Return the (x, y) coordinate for the center point of the cell that contains the specified text.  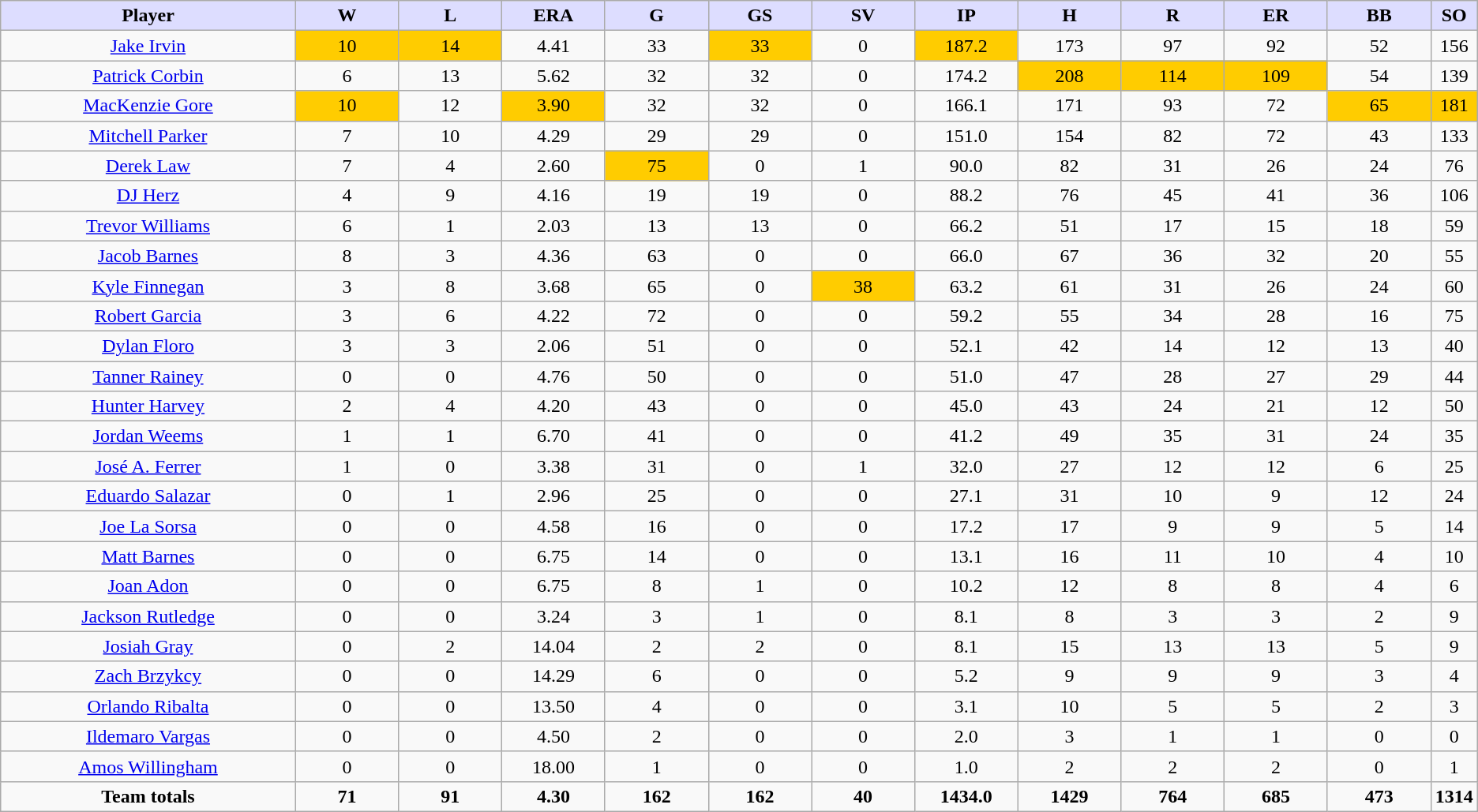
473 (1379, 796)
52.1 (966, 346)
59.2 (966, 316)
ER (1276, 16)
Tanner Rainey (148, 376)
Eduardo Salazar (148, 496)
173 (1069, 46)
4.16 (554, 196)
Jordan Weems (148, 436)
61 (1069, 286)
5.2 (966, 676)
174.2 (966, 76)
Jackson Rutledge (148, 616)
42 (1069, 346)
3.1 (966, 706)
Jake Irvin (148, 46)
1434.0 (966, 796)
Joan Adon (148, 586)
R (1173, 16)
L (450, 16)
2.03 (554, 226)
4.22 (554, 316)
SO (1454, 16)
G (657, 16)
ERA (554, 16)
1429 (1069, 796)
63.2 (966, 286)
DJ Herz (148, 196)
66.2 (966, 226)
44 (1454, 376)
14.29 (554, 676)
187.2 (966, 46)
171 (1069, 106)
47 (1069, 376)
66.0 (966, 256)
Orlando Ribalta (148, 706)
109 (1276, 76)
63 (657, 256)
2.0 (966, 736)
3.68 (554, 286)
3.24 (554, 616)
4.20 (554, 406)
88.2 (966, 196)
38 (864, 286)
4.58 (554, 526)
BB (1379, 16)
13.1 (966, 556)
139 (1454, 76)
Joe La Sorsa (148, 526)
3.38 (554, 466)
14.04 (554, 646)
2.06 (554, 346)
W (347, 16)
Jacob Barnes (148, 256)
2.60 (554, 166)
Team totals (148, 796)
41.2 (966, 436)
51.0 (966, 376)
13.50 (554, 706)
4.29 (554, 136)
685 (1276, 796)
67 (1069, 256)
4.50 (554, 736)
151.0 (966, 136)
2.96 (554, 496)
3.90 (554, 106)
17.2 (966, 526)
Patrick Corbin (148, 76)
181 (1454, 106)
114 (1173, 76)
166.1 (966, 106)
21 (1276, 406)
154 (1069, 136)
59 (1454, 226)
MacKenzie Gore (148, 106)
34 (1173, 316)
GS (760, 16)
Hunter Harvey (148, 406)
5.62 (554, 76)
45 (1173, 196)
27.1 (966, 496)
Kyle Finnegan (148, 286)
Zach Brzykcy (148, 676)
11 (1173, 556)
92 (1276, 46)
20 (1379, 256)
54 (1379, 76)
Matt Barnes (148, 556)
208 (1069, 76)
90.0 (966, 166)
1314 (1454, 796)
Amos Willingham (148, 766)
IP (966, 16)
4.36 (554, 256)
10.2 (966, 586)
Player (148, 16)
Derek Law (148, 166)
1.0 (966, 766)
45.0 (966, 406)
60 (1454, 286)
97 (1173, 46)
Robert Garcia (148, 316)
52 (1379, 46)
18 (1379, 226)
Josiah Gray (148, 646)
SV (864, 16)
6.70 (554, 436)
Dylan Floro (148, 346)
49 (1069, 436)
18.00 (554, 766)
4.76 (554, 376)
32.0 (966, 466)
93 (1173, 106)
4.30 (554, 796)
133 (1454, 136)
106 (1454, 196)
Mitchell Parker (148, 136)
71 (347, 796)
José A. Ferrer (148, 466)
156 (1454, 46)
91 (450, 796)
764 (1173, 796)
H (1069, 16)
4.41 (554, 46)
Trevor Williams (148, 226)
Ildemaro Vargas (148, 736)
